Output the (x, y) coordinate of the center of the cell containing the given text.  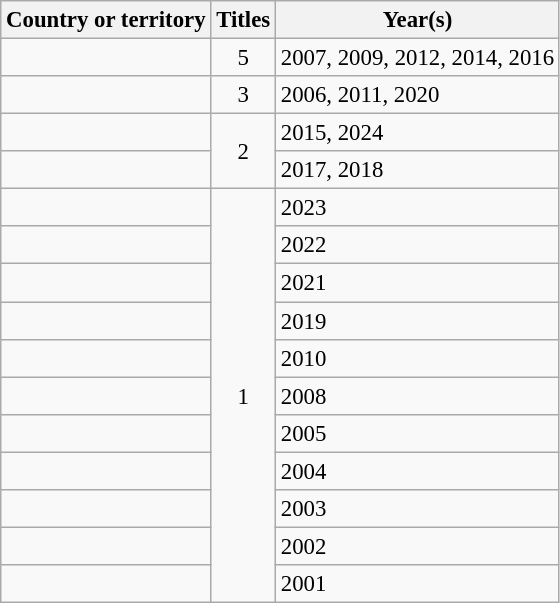
2023 (417, 208)
Titles (244, 20)
2007, 2009, 2012, 2014, 2016 (417, 58)
2005 (417, 433)
2004 (417, 471)
3 (244, 95)
2010 (417, 358)
2001 (417, 584)
2008 (417, 396)
2 (244, 152)
5 (244, 58)
2019 (417, 321)
2021 (417, 283)
2006, 2011, 2020 (417, 95)
1 (244, 396)
Country or territory (106, 20)
2022 (417, 245)
Year(s) (417, 20)
2003 (417, 509)
2002 (417, 546)
2015, 2024 (417, 133)
2017, 2018 (417, 170)
